Extract the [x, y] coordinate from the center of the cell holding the provided text.  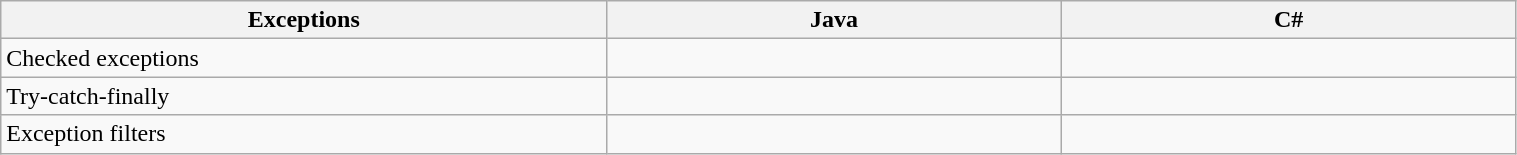
Exceptions [304, 20]
Java [834, 20]
Checked exceptions [304, 58]
Try-catch-finally [304, 96]
C# [1288, 20]
Exception filters [304, 134]
